Scan for the cell matching the given text and deliver its (X, Y) coordinate at center. 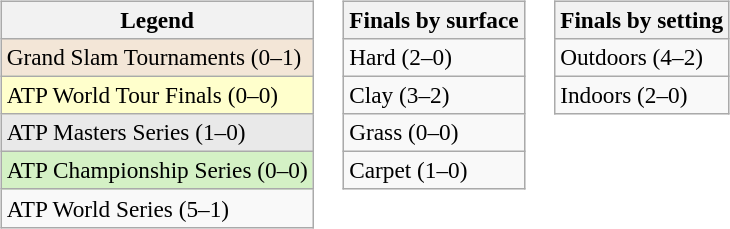
Finals by setting (642, 20)
ATP Championship Series (0–0) (157, 171)
Legend (157, 20)
Grand Slam Tournaments (0–1) (157, 57)
Outdoors (4–2) (642, 57)
Grass (0–0) (434, 133)
Carpet (1–0) (434, 171)
Hard (2–0) (434, 57)
Indoors (2–0) (642, 95)
ATP World Tour Finals (0–0) (157, 95)
Clay (3–2) (434, 95)
ATP Masters Series (1–0) (157, 133)
ATP World Series (5–1) (157, 208)
Finals by surface (434, 20)
